Determine the (x, y) coordinate at the center of the cell enclosing the given text.  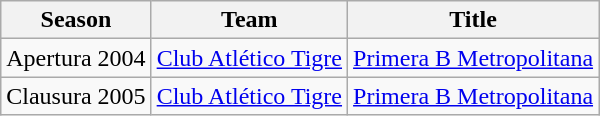
Title (474, 20)
Season (76, 20)
Clausura 2005 (76, 96)
Team (249, 20)
Apertura 2004 (76, 58)
